Identify which cell holds the provided text, then report its (x, y) central coordinate. 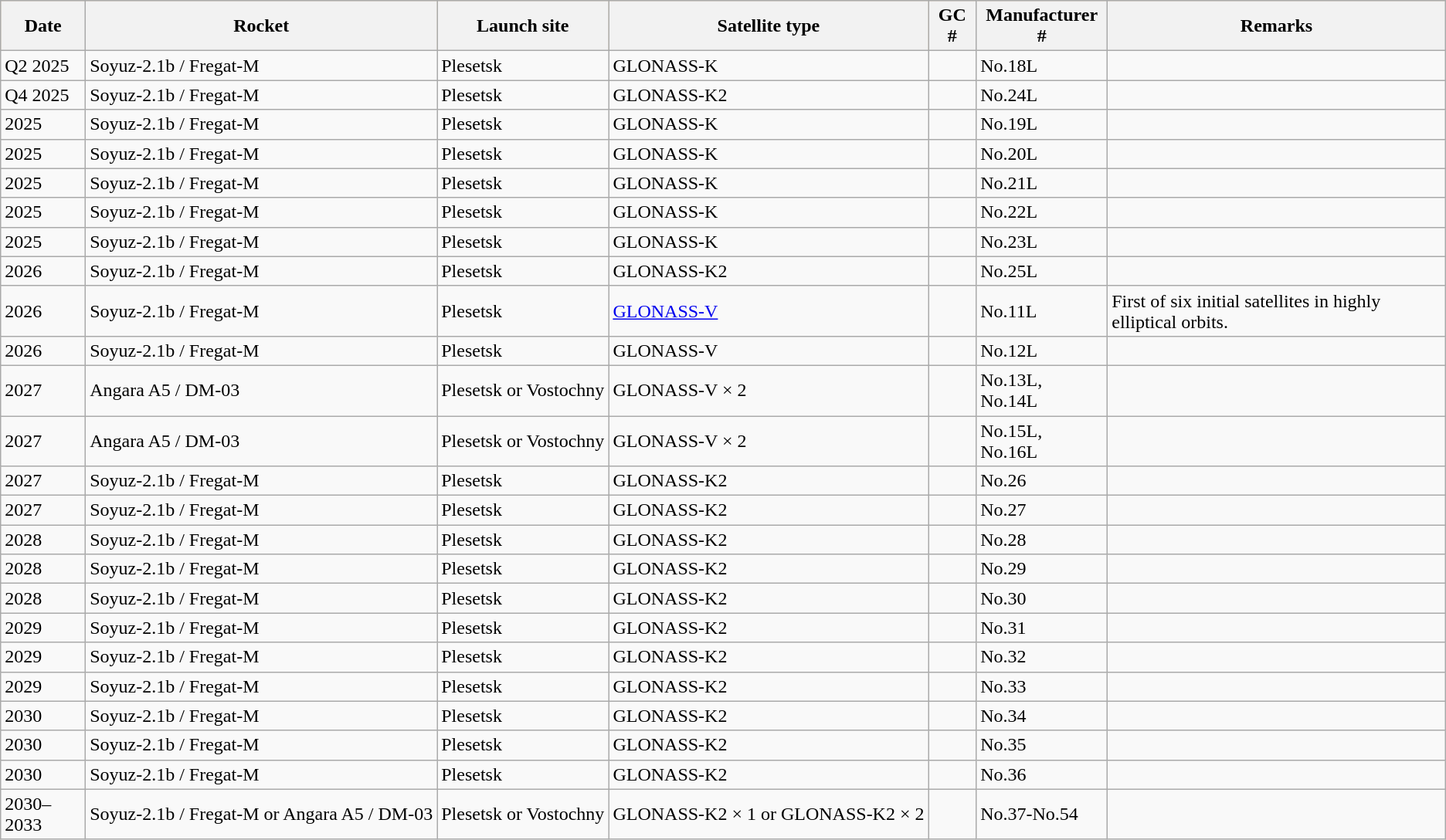
Q2 2025 (43, 66)
No.26 (1042, 481)
No.12L (1042, 351)
2030–2033 (43, 814)
No.34 (1042, 716)
No.36 (1042, 774)
GC # (952, 26)
No.24L (1042, 95)
No.37-No.54 (1042, 814)
No.30 (1042, 598)
Remarks (1277, 26)
No.35 (1042, 745)
No.18L (1042, 66)
No.15L, No.16L (1042, 440)
No.21L (1042, 183)
Manufacturer # (1042, 26)
No.25L (1042, 271)
Date (43, 26)
No.27 (1042, 510)
GLONASS-K2 × 1 or GLONASS-K2 × 2 (769, 814)
Launch site (523, 26)
No.20L (1042, 154)
No.23L (1042, 242)
First of six initial satellites in highly elliptical orbits. (1277, 310)
No.32 (1042, 657)
No.19L (1042, 124)
No.13L, No.14L (1042, 391)
Q4 2025 (43, 95)
No.29 (1042, 569)
No.22L (1042, 212)
No.33 (1042, 686)
No.11L (1042, 310)
No.31 (1042, 628)
Rocket (261, 26)
Satellite type (769, 26)
Soyuz-2.1b / Fregat-M or Angara A5 / DM-03 (261, 814)
No.28 (1042, 540)
